Return the (X, Y) coordinate for the center point of the cell that contains the specified text.  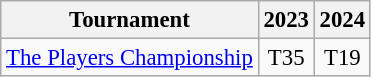
2024 (342, 20)
2023 (286, 20)
T35 (286, 58)
The Players Championship (130, 58)
T19 (342, 58)
Tournament (130, 20)
